For the text-containing cell, return its midpoint in [X, Y] coordinate format. 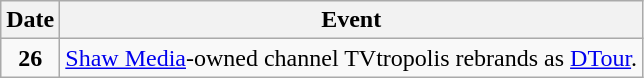
Shaw Media-owned channel TVtropolis rebrands as DTour. [352, 58]
Date [30, 20]
26 [30, 58]
Event [352, 20]
